From the cell containing the given text, extract its center point as [x, y] coordinate. 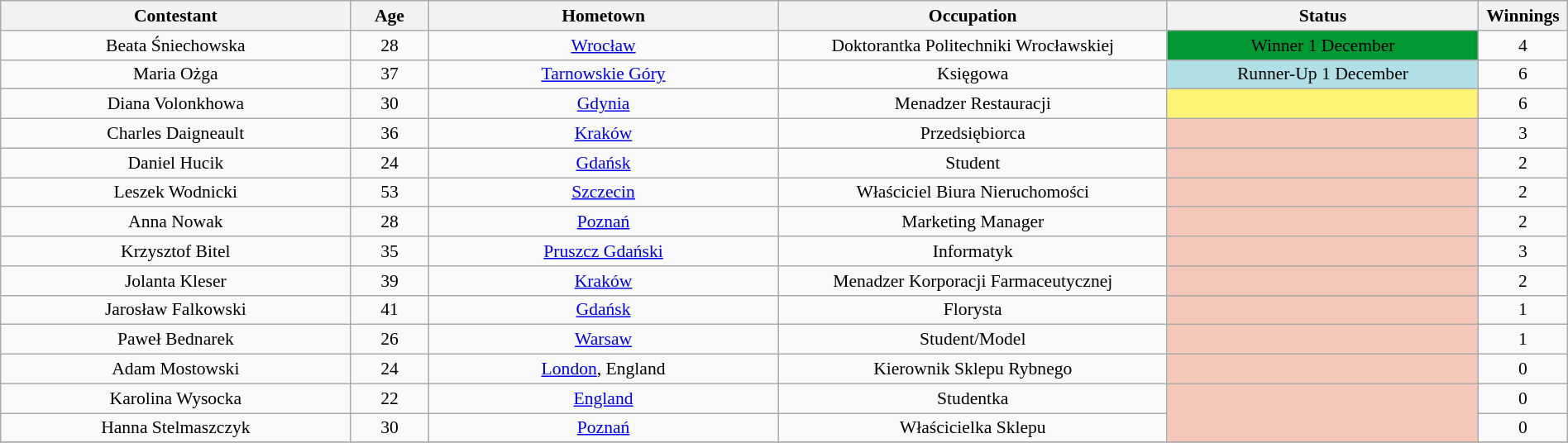
36 [390, 134]
Kierownik Sklepu Rybnego [973, 369]
53 [390, 193]
Charles Daigneault [175, 134]
Jarosław Falkowski [175, 310]
Pruszcz Gdański [604, 251]
Occupation [973, 16]
Informatyk [973, 251]
Leszek Wodnicki [175, 193]
Księgowa [973, 74]
35 [390, 251]
Maria Ożga [175, 74]
Hometown [604, 16]
Wrocław [604, 45]
Marketing Manager [973, 222]
Winnings [1523, 16]
Krzysztof Bitel [175, 251]
Właściciel Biura Nieruchomości [973, 193]
4 [1523, 45]
Student [973, 163]
Doktorantka Politechniki Wrocławskiej [973, 45]
Menadzer Restauracji [973, 104]
Beata Śniechowska [175, 45]
Tarnowskie Góry [604, 74]
Diana Volonkhowa [175, 104]
26 [390, 340]
Właścicielka Sklepu [973, 428]
Age [390, 16]
41 [390, 310]
London, England [604, 369]
England [604, 398]
Menadzer Korporacji Farmaceutycznej [973, 281]
Szczecin [604, 193]
Daniel Hucik [175, 163]
Jolanta Kleser [175, 281]
Paweł Bednarek [175, 340]
Student/Model [973, 340]
Gdynia [604, 104]
Studentka [973, 398]
Warsaw [604, 340]
Anna Nowak [175, 222]
37 [390, 74]
Winner 1 December [1322, 45]
39 [390, 281]
Hanna Stelmaszczyk [175, 428]
22 [390, 398]
Karolina Wysocka [175, 398]
Przedsiębiorca [973, 134]
Contestant [175, 16]
Runner-Up 1 December [1322, 74]
Florysta [973, 310]
Adam Mostowski [175, 369]
Status [1322, 16]
